Determine the (x, y) coordinate at the center of the cell enclosing the given text.  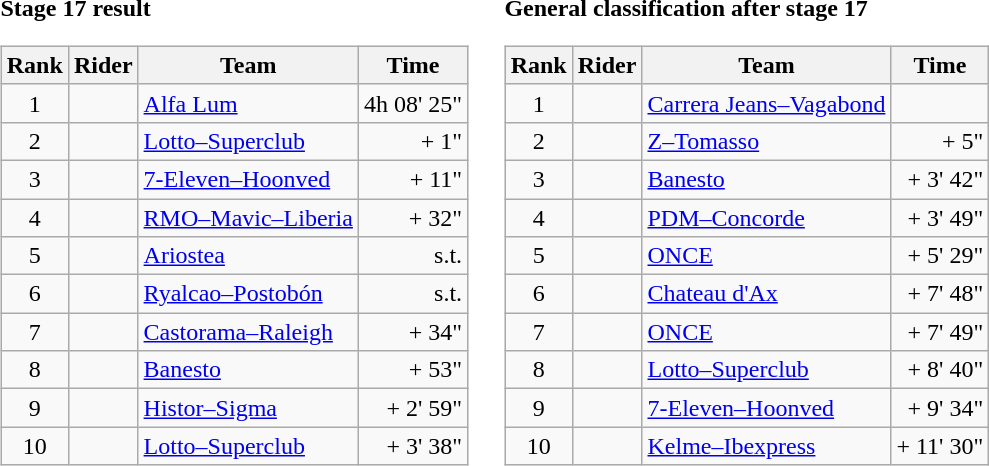
Chateau d'Ax (766, 294)
RMO–Mavic–Liberia (248, 217)
Ariostea (248, 256)
PDM–Concorde (766, 217)
Z–Tomasso (766, 141)
Ryalcao–Postobón (248, 294)
Alfa Lum (248, 103)
+ 5" (940, 141)
+ 5' 29" (940, 256)
+ 3' 38" (412, 446)
+ 53" (412, 370)
+ 3' 49" (940, 217)
+ 11" (412, 179)
+ 34" (412, 332)
+ 2' 59" (412, 408)
Kelme–Ibexpress (766, 446)
+ 8' 40" (940, 370)
4h 08' 25" (412, 103)
+ 3' 42" (940, 179)
Castorama–Raleigh (248, 332)
+ 11' 30" (940, 446)
Histor–Sigma (248, 408)
Carrera Jeans–Vagabond (766, 103)
+ 7' 49" (940, 332)
+ 7' 48" (940, 294)
+ 9' 34" (940, 408)
+ 32" (412, 217)
+ 1" (412, 141)
